Output the [x, y] coordinate of the center of the cell containing the given text.  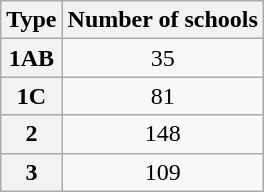
Number of schools [162, 20]
2 [32, 134]
3 [32, 172]
148 [162, 134]
35 [162, 58]
1C [32, 96]
Type [32, 20]
81 [162, 96]
109 [162, 172]
1AB [32, 58]
